Find where the given text appears and provide that cell's center as [X, Y] coordinate. 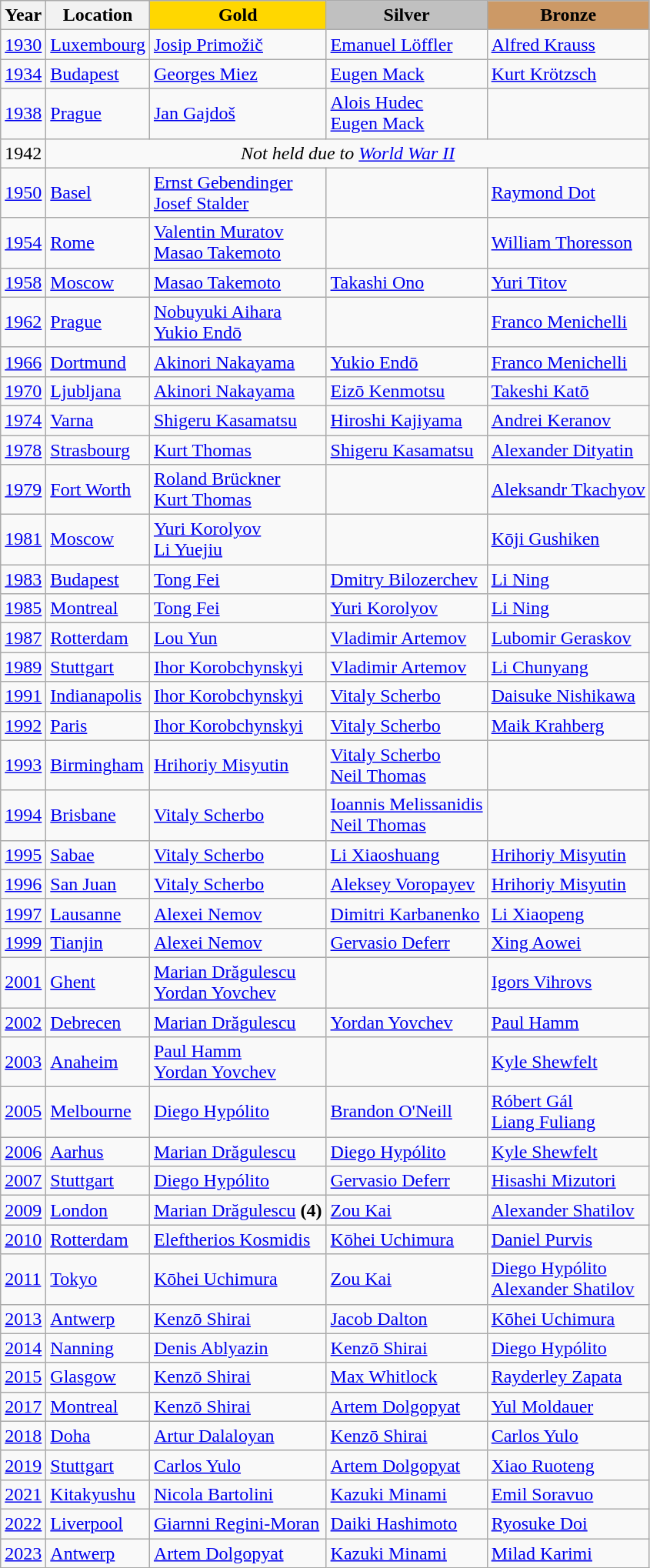
Eleftherios Kosmidis [238, 1239]
Location [98, 15]
Max Whitlock [406, 1377]
Alexander Shatilov [568, 1210]
Nanning [98, 1348]
2019 [23, 1465]
1958 [23, 282]
2015 [23, 1377]
1983 [23, 579]
Paris [98, 726]
Lubomir Geraskov [568, 638]
1993 [23, 765]
2017 [23, 1406]
Varna [98, 420]
1987 [23, 638]
Jacob Dalton [406, 1319]
Roland Brückner Kurt Thomas [238, 489]
2022 [23, 1523]
Róbert Gál Liang Fuliang [568, 1113]
Strasbourg [98, 450]
2006 [23, 1152]
William Thoresson [568, 243]
Andrei Keranov [568, 420]
2001 [23, 982]
Lou Yun [238, 638]
Yukio Endō [406, 362]
2002 [23, 1023]
Raymond Dot [568, 192]
Artur Dalaloyan [238, 1436]
Melbourne [98, 1113]
Birmingham [98, 765]
Silver [406, 15]
2005 [23, 1113]
1997 [23, 913]
2023 [23, 1553]
Valentin Muratov Masao Takemoto [238, 243]
Gold [238, 15]
Paul Hamm [568, 1023]
1985 [23, 609]
Lausanne [98, 913]
San Juan [98, 884]
Brandon O'Neill [406, 1113]
Milad Karimi [568, 1553]
1995 [23, 855]
2010 [23, 1239]
Daniel Purvis [568, 1239]
Takeshi Katō [568, 391]
Masao Takemoto [238, 282]
1991 [23, 696]
Takashi Ono [406, 282]
Alois Hudec Eugen Mack [406, 114]
Liverpool [98, 1523]
Eugen Mack [406, 74]
Yuri Korolyov [406, 609]
Kitakyushu [98, 1494]
Rome [98, 243]
Dortmund [98, 362]
Nicola Bartolini [238, 1494]
Indianapolis [98, 696]
Paul Hamm Yordan Yovchev [238, 1062]
1989 [23, 667]
1942 [23, 153]
Ryosuke Doi [568, 1523]
Emil Soravuo [568, 1494]
1979 [23, 489]
Ljubljana [98, 391]
1992 [23, 726]
1996 [23, 884]
Hisashi Mizutori [568, 1181]
Yuri Titov [568, 282]
Vitaly Scherbo Neil Thomas [406, 765]
Hiroshi Kajiyama [406, 420]
2009 [23, 1210]
Jan Gajdoš [238, 114]
Ernst Gebendinger Josef Stalder [238, 192]
Brisbane [98, 816]
1966 [23, 362]
Tianjin [98, 942]
2014 [23, 1348]
1970 [23, 391]
Dmitry Bilozerchev [406, 579]
2011 [23, 1279]
Doha [98, 1436]
Aleksey Voropayev [406, 884]
Nobuyuki Aihara Yukio Endō [238, 322]
2003 [23, 1062]
1950 [23, 192]
Josip Primožič [238, 45]
Fort Worth [98, 489]
Anaheim [98, 1062]
2018 [23, 1436]
Diego Hypólito Alexander Shatilov [568, 1279]
Marian Drăgulescu Yordan Yovchev [238, 982]
Luxembourg [98, 45]
Ghent [98, 982]
Rayderley Zapata [568, 1377]
Yul Moldauer [568, 1406]
Glasgow [98, 1377]
1938 [23, 114]
Li Xiaopeng [568, 913]
Alfred Krauss [568, 45]
Debrecen [98, 1023]
Daisuke Nishikawa [568, 696]
1999 [23, 942]
London [98, 1210]
Alexander Dityatin [568, 450]
1930 [23, 45]
1978 [23, 450]
Yordan Yovchev [406, 1023]
Kōji Gushiken [568, 540]
Sabae [98, 855]
Eizō Kenmotsu [406, 391]
Xiao Ruoteng [568, 1465]
Li Chunyang [568, 667]
1981 [23, 540]
2007 [23, 1181]
Aleksandr Tkachyov [568, 489]
Dimitri Karbanenko [406, 913]
Daiki Hashimoto [406, 1523]
2021 [23, 1494]
Yuri Korolyov Li Yuejiu [238, 540]
Denis Ablyazin [238, 1348]
Xing Aowei [568, 942]
1954 [23, 243]
Marian Drăgulescu (4) [238, 1210]
Bronze [568, 15]
Kurt Krötzsch [568, 74]
1994 [23, 816]
Not held due to World War II [348, 153]
2013 [23, 1319]
Basel [98, 192]
Igors Vihrovs [568, 982]
Emanuel Löffler [406, 45]
Tokyo [98, 1279]
Ioannis Melissanidis Neil Thomas [406, 816]
Georges Miez [238, 74]
Aarhus [98, 1152]
Giarnni Regini-Moran [238, 1523]
Kurt Thomas [238, 450]
Maik Krahberg [568, 726]
Year [23, 15]
1934 [23, 74]
Li Xiaoshuang [406, 855]
1974 [23, 420]
1962 [23, 322]
